Capture the cell that displays the provided text and extract its (X, Y) central coordinate. 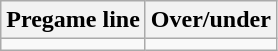
Pregame line (74, 20)
Over/under (210, 20)
